Provide the [x, y] coordinate of the cell's center where the given text is located.  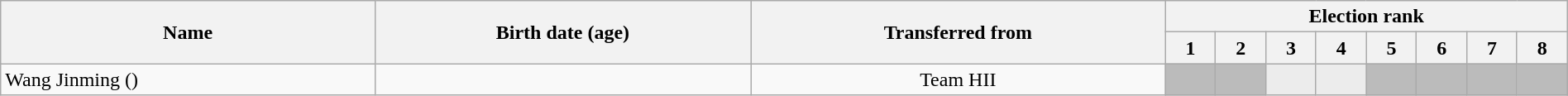
Birth date (age) [562, 32]
Team HII [958, 79]
6 [1442, 48]
Transferred from [958, 32]
3 [1292, 48]
Election rank [1366, 17]
Wang Jinming () [189, 79]
1 [1191, 48]
Name [189, 32]
2 [1241, 48]
8 [1542, 48]
4 [1341, 48]
7 [1492, 48]
5 [1391, 48]
